Search for the cell housing the specified text and yield its [x, y] center coordinate. 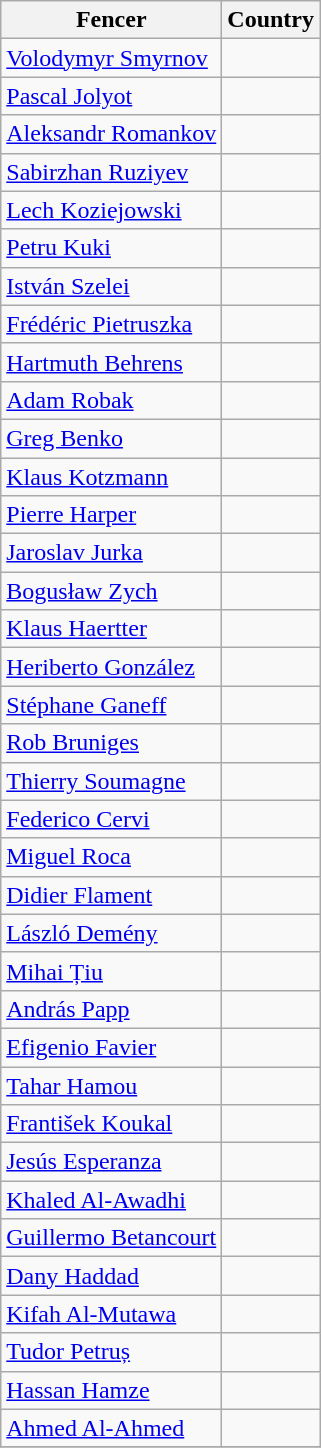
Mihai Țiu [112, 971]
Ahmed Al-Ahmed [112, 1428]
Khaled Al-Awadhi [112, 1200]
Greg Benko [112, 438]
Guillermo Betancourt [112, 1238]
Jesús Esperanza [112, 1162]
Sabirzhan Ruziyev [112, 172]
Klaus Haertter [112, 629]
István Szelei [112, 286]
Frédéric Pietruszka [112, 324]
Hassan Hamze [112, 1390]
Miguel Roca [112, 857]
Pascal Jolyot [112, 96]
Fencer [112, 20]
Aleksandr Romankov [112, 134]
László Demény [112, 933]
Stéphane Ganeff [112, 705]
Klaus Kotzmann [112, 477]
Adam Robak [112, 400]
Hartmuth Behrens [112, 362]
František Koukal [112, 1124]
Country [271, 20]
Thierry Soumagne [112, 781]
Volodymyr Smyrnov [112, 58]
Tudor Petruș [112, 1352]
Kifah Al-Mutawa [112, 1314]
Pierre Harper [112, 515]
Dany Haddad [112, 1276]
András Papp [112, 1009]
Rob Bruniges [112, 743]
Federico Cervi [112, 819]
Bogusław Zych [112, 591]
Efigenio Favier [112, 1047]
Lech Koziejowski [112, 210]
Jaroslav Jurka [112, 553]
Heriberto González [112, 667]
Petru Kuki [112, 248]
Didier Flament [112, 895]
Tahar Hamou [112, 1085]
